Provide the [x, y] coordinate of the cell's center where the given text is located.  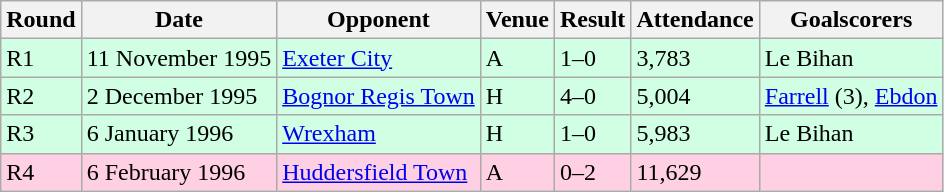
Exeter City [379, 58]
Goalscorers [851, 20]
11 November 1995 [178, 58]
R1 [41, 58]
Date [178, 20]
2 December 1995 [178, 96]
5,983 [695, 134]
11,629 [695, 172]
Result [592, 20]
Venue [517, 20]
R3 [41, 134]
R4 [41, 172]
6 January 1996 [178, 134]
Huddersfield Town [379, 172]
Bognor Regis Town [379, 96]
5,004 [695, 96]
Farrell (3), Ebdon [851, 96]
4–0 [592, 96]
Opponent [379, 20]
3,783 [695, 58]
Attendance [695, 20]
0–2 [592, 172]
Round [41, 20]
Wrexham [379, 134]
R2 [41, 96]
6 February 1996 [178, 172]
